Identify which cell holds the provided text, then report its [X, Y] central coordinate. 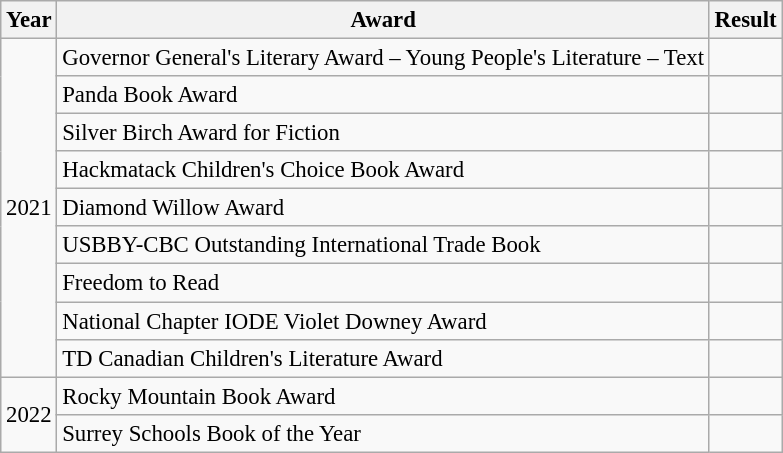
USBBY-CBC Outstanding International Trade Book [383, 245]
Result [746, 20]
Governor General's Literary Award – Young People's Literature – Text [383, 58]
Freedom to Read [383, 283]
Silver Birch Award for Fiction [383, 133]
Year [29, 20]
Surrey Schools Book of the Year [383, 433]
2022 [29, 414]
2021 [29, 208]
National Chapter IODE Violet Downey Award [383, 321]
Panda Book Award [383, 95]
Rocky Mountain Book Award [383, 396]
TD Canadian Children's Literature Award [383, 358]
Diamond Willow Award [383, 208]
Hackmatack Children's Choice Book Award [383, 170]
Award [383, 20]
